Return [X, Y] of the center of cell containing provided text 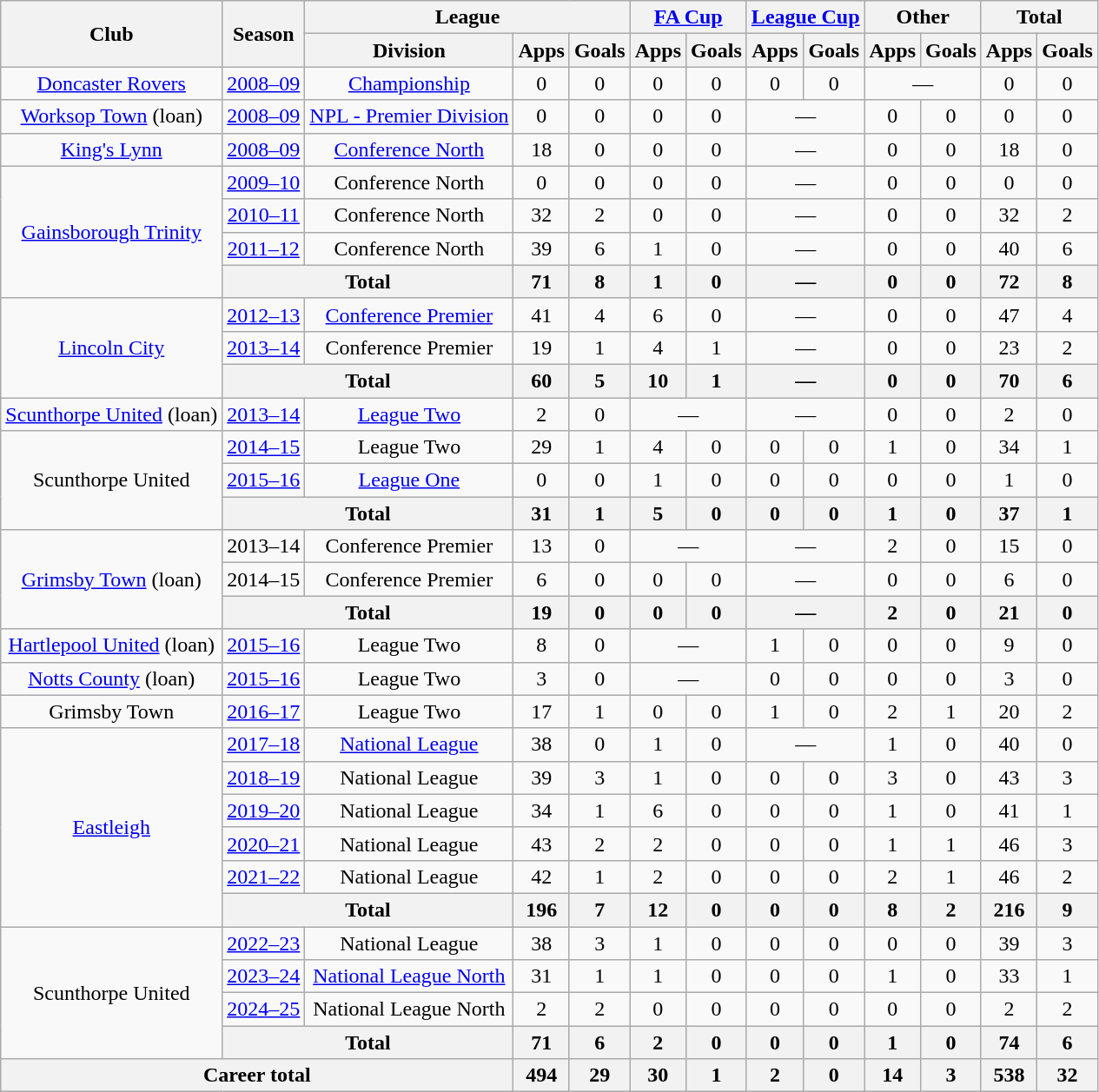
2011–12 [264, 248]
33 [1009, 976]
74 [1009, 1042]
Gainsborough Trinity [111, 232]
Hartlepool United (loan) [111, 645]
Grimsby Town [111, 711]
Notts County (loan) [111, 678]
2020–21 [264, 844]
494 [541, 1075]
2019–20 [264, 811]
League [467, 17]
FA Cup [688, 17]
10 [658, 381]
Championship [409, 83]
2010–11 [264, 215]
47 [1009, 314]
NPL - Premier Division [409, 116]
60 [541, 381]
Doncaster Rovers [111, 83]
37 [1009, 513]
13 [541, 546]
Scunthorpe United (loan) [111, 414]
17 [541, 711]
2009–10 [264, 182]
Division [409, 50]
72 [1009, 281]
2016–17 [264, 711]
2021–22 [264, 877]
15 [1009, 546]
League One [409, 480]
30 [658, 1075]
21 [1009, 612]
2023–24 [264, 976]
Grimsby Town (loan) [111, 579]
Eastleigh [111, 827]
216 [1009, 910]
2012–13 [264, 314]
12 [658, 910]
70 [1009, 381]
2018–19 [264, 778]
Career total [257, 1075]
538 [1009, 1075]
7 [599, 910]
Club [111, 34]
14 [892, 1075]
2022–23 [264, 943]
Season [264, 34]
2017–18 [264, 745]
42 [541, 877]
League Cup [805, 17]
King's Lynn [111, 149]
Lincoln City [111, 347]
2024–25 [264, 1009]
196 [541, 910]
20 [1009, 711]
23 [1009, 347]
Worksop Town (loan) [111, 116]
Other [923, 17]
